Search for the cell housing the specified text and yield its [X, Y] center coordinate. 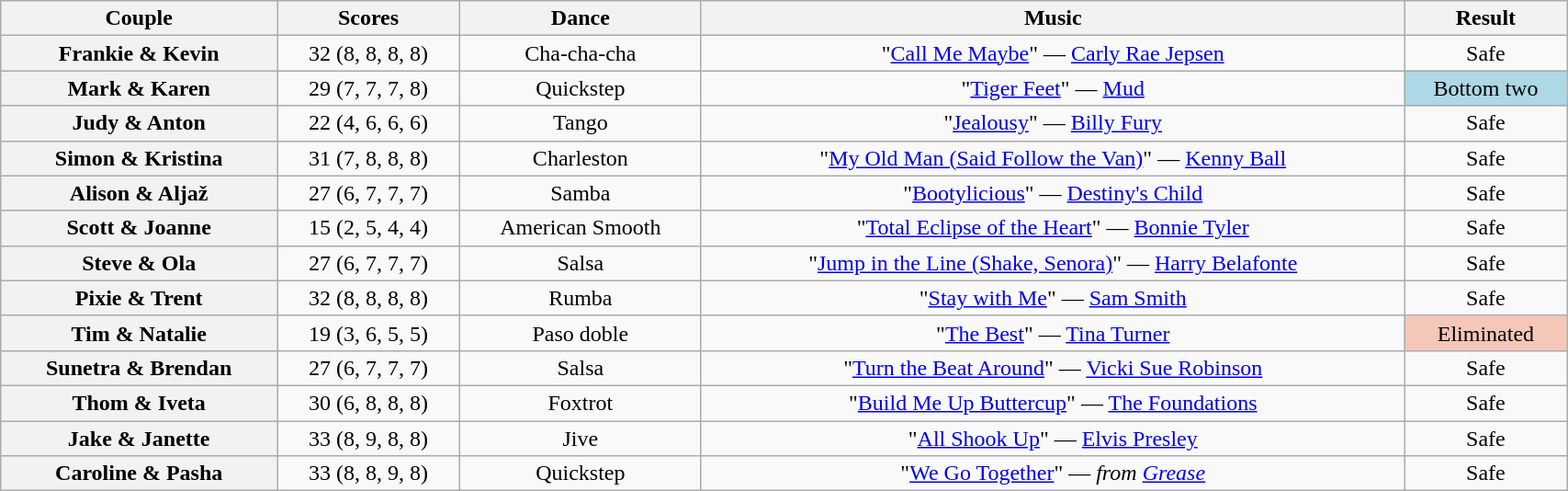
Simon & Kristina [140, 158]
American Smooth [581, 228]
Tim & Natalie [140, 333]
Paso doble [581, 333]
Dance [581, 18]
"We Go Together" — from Grease [1053, 474]
"Total Eclipse of the Heart" — Bonnie Tyler [1053, 228]
Couple [140, 18]
"The Best" — Tina Turner [1053, 333]
"All Shook Up" — Elvis Presley [1053, 439]
Mark & Karen [140, 88]
"Jump in the Line (Shake, Senora)" — Harry Belafonte [1053, 263]
Foxtrot [581, 403]
Charleston [581, 158]
19 (3, 6, 5, 5) [369, 333]
"Turn the Beat Around" — Vicki Sue Robinson [1053, 368]
Alison & Aljaž [140, 193]
Frankie & Kevin [140, 53]
15 (2, 5, 4, 4) [369, 228]
33 (8, 8, 9, 8) [369, 474]
Scott & Joanne [140, 228]
Pixie & Trent [140, 298]
Jake & Janette [140, 439]
Caroline & Pasha [140, 474]
33 (8, 9, 8, 8) [369, 439]
Rumba [581, 298]
29 (7, 7, 7, 8) [369, 88]
Sunetra & Brendan [140, 368]
"Stay with Me" — Sam Smith [1053, 298]
"Tiger Feet" — Mud [1053, 88]
"My Old Man (Said Follow the Van)" — Kenny Ball [1053, 158]
Result [1485, 18]
Bottom two [1485, 88]
31 (7, 8, 8, 8) [369, 158]
Thom & Iveta [140, 403]
Scores [369, 18]
30 (6, 8, 8, 8) [369, 403]
Jive [581, 439]
"Call Me Maybe" — Carly Rae Jepsen [1053, 53]
Judy & Anton [140, 123]
Music [1053, 18]
Samba [581, 193]
"Build Me Up Buttercup" — The Foundations [1053, 403]
Tango [581, 123]
Cha-cha-cha [581, 53]
22 (4, 6, 6, 6) [369, 123]
"Bootylicious" — Destiny's Child [1053, 193]
Steve & Ola [140, 263]
Eliminated [1485, 333]
"Jealousy" — Billy Fury [1053, 123]
